From the cell containing the given text, extract its center point as (X, Y) coordinate. 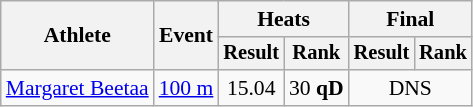
Final (410, 19)
Heats (283, 19)
100 m (186, 88)
Athlete (78, 36)
DNS (410, 88)
Margaret Beetaa (78, 88)
15.04 (251, 88)
Event (186, 36)
30 qD (316, 88)
